Search for the cell housing the specified text and yield its (X, Y) center coordinate. 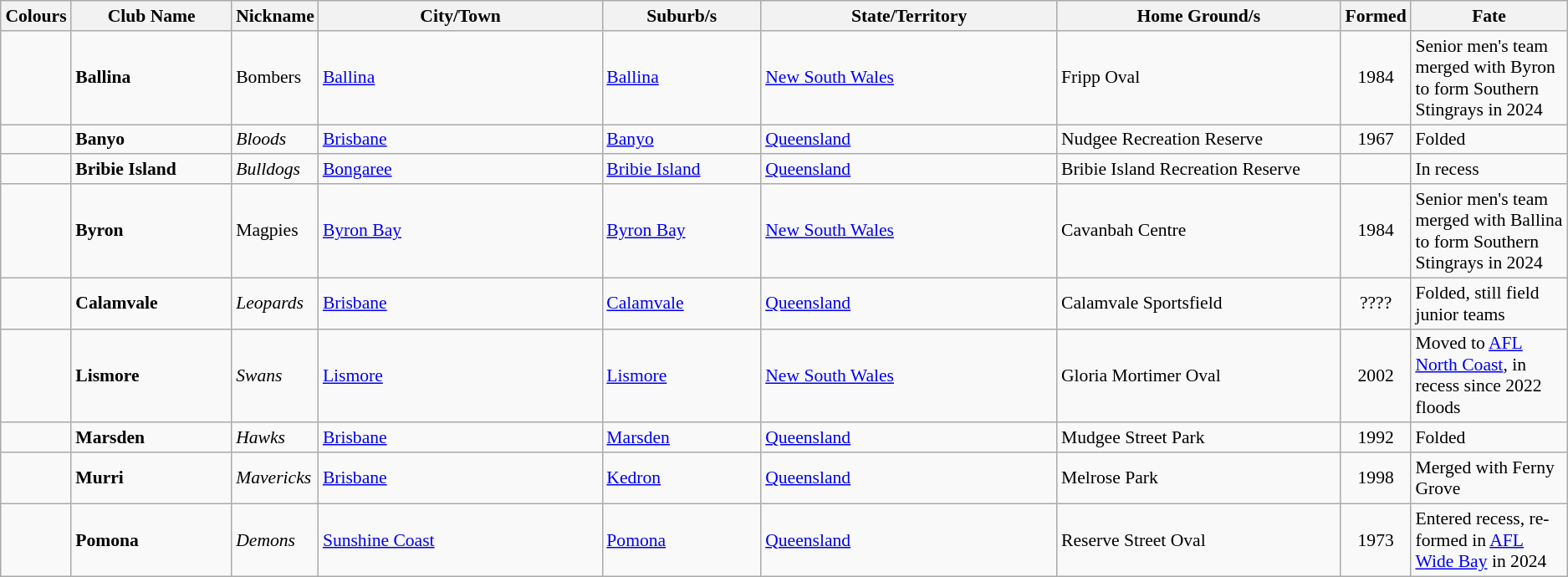
Bulldogs (275, 170)
Cavanbah Centre (1199, 231)
Home Ground/s (1199, 16)
Senior men's team merged with Ballina to form Southern Stingrays in 2024 (1489, 231)
In recess (1489, 170)
Entered recess, re-formed in AFL Wide Bay in 2024 (1489, 540)
Moved to AFL North Coast, in recess since 2022 floods (1489, 375)
Suburb/s (682, 16)
1967 (1376, 140)
Bloods (275, 140)
???? (1376, 303)
Club Name (151, 16)
Hawks (275, 438)
Sunshine Coast (460, 540)
Byron (151, 231)
Mudgee Street Park (1199, 438)
1998 (1376, 478)
Colours (36, 16)
Nudgee Recreation Reserve (1199, 140)
Leopards (275, 303)
Melrose Park (1199, 478)
Calamvale Sportsfield (1199, 303)
Formed (1376, 16)
Fripp Oval (1199, 78)
Demons (275, 540)
Bribie Island Recreation Reserve (1199, 170)
Murri (151, 478)
2002 (1376, 375)
Nickname (275, 16)
1992 (1376, 438)
Folded, still field junior teams (1489, 303)
Reserve Street Oval (1199, 540)
1973 (1376, 540)
Bombers (275, 78)
Fate (1489, 16)
Kedron (682, 478)
Magpies (275, 231)
Bongaree (460, 170)
City/Town (460, 16)
Gloria Mortimer Oval (1199, 375)
Swans (275, 375)
Merged with Ferny Grove (1489, 478)
State/Territory (909, 16)
Senior men's team merged with Byron to form Southern Stingrays in 2024 (1489, 78)
Mavericks (275, 478)
